Determine the (X, Y) coordinate at the center of the cell enclosing the given text.  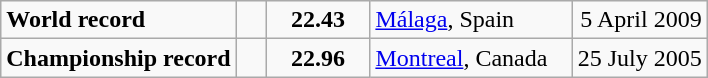
5 April 2009 (640, 20)
Montreal, Canada (471, 58)
Championship record (118, 58)
22.43 (318, 20)
World record (118, 20)
22.96 (318, 58)
25 July 2005 (640, 58)
Málaga, Spain (471, 20)
